Output the [X, Y] coordinate of the center of the cell containing the given text.  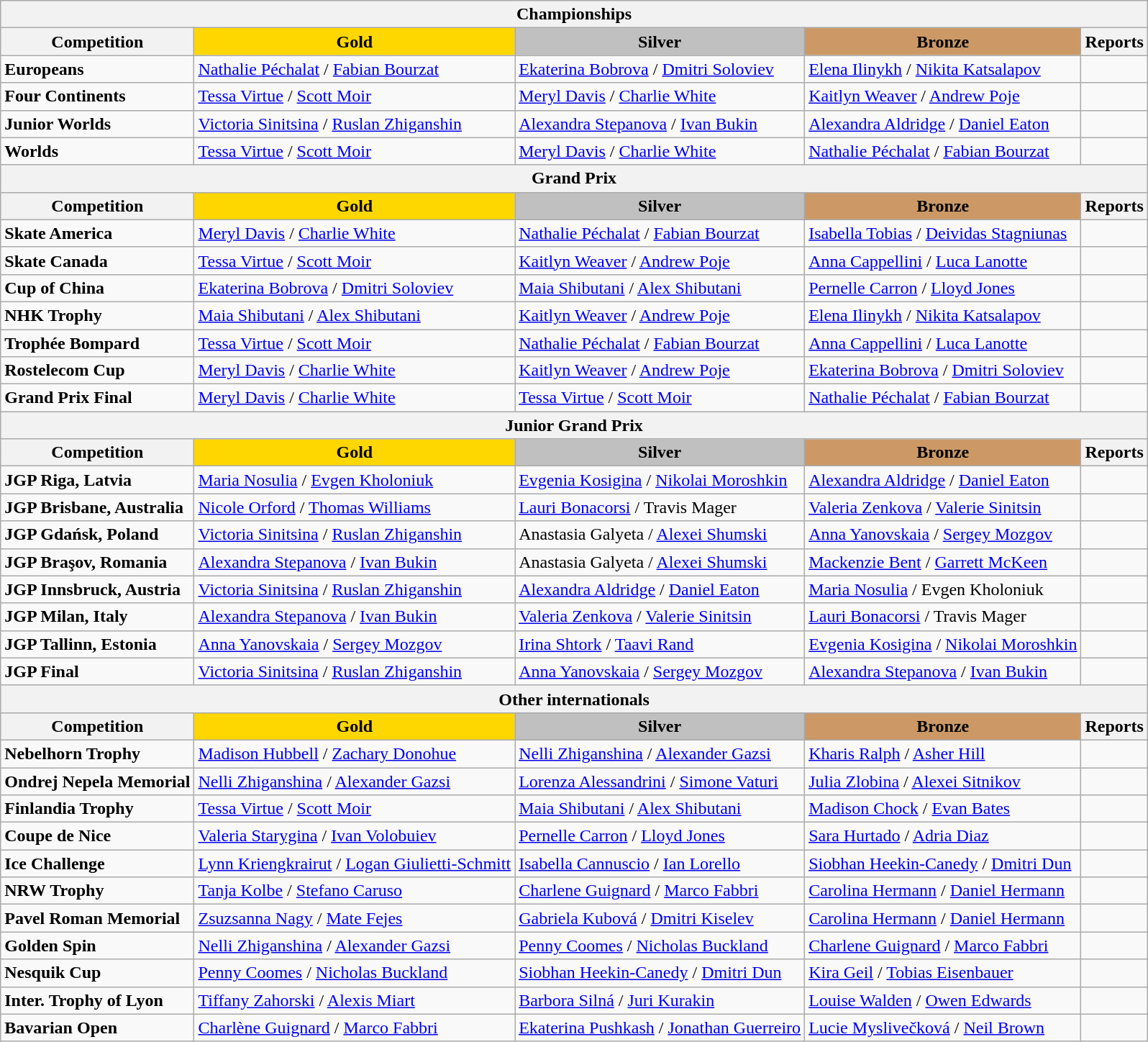
JGP Tallinn, Estonia [98, 644]
JGP Final [98, 671]
Valeria Starygina / Ivan Volobuiev [355, 836]
Other internationals [574, 699]
Junior Worlds [98, 124]
Tiffany Zahorski / Alexis Miart [355, 1000]
Ondrej Nepela Memorial [98, 781]
Lucie Myslivečková / Neil Brown [943, 1028]
Madison Hubbell / Zachary Donohue [355, 753]
Nesquik Cup [98, 973]
Lynn Kriengkrairut / Logan Giulietti-Schmitt [355, 864]
Ice Challenge [98, 864]
Charlène Guignard / Marco Fabbri [355, 1028]
Inter. Trophy of Lyon [98, 1000]
Kira Geil / Tobias Eisenbauer [943, 973]
Finlandia Trophy [98, 809]
JGP Riga, Latvia [98, 480]
Cup of China [98, 288]
Tanja Kolbe / Stefano Caruso [355, 891]
JGP Milan, Italy [98, 617]
Four Continents [98, 96]
Irina Shtork / Taavi Rand [660, 644]
Sara Hurtado / Adria Diaz [943, 836]
Isabella Tobias / Deividas Stagniunas [943, 233]
Nicole Orford / Thomas Williams [355, 507]
JGP Innsbruck, Austria [98, 589]
Kharis Ralph / Asher Hill [943, 753]
NRW Trophy [98, 891]
Coupe de Nice [98, 836]
Pavel Roman Memorial [98, 918]
Madison Chock / Evan Bates [943, 809]
JGP Braşov, Romania [98, 562]
Louise Walden / Owen Edwards [943, 1000]
NHK Trophy [98, 315]
Junior Grand Prix [574, 425]
Europeans [98, 69]
Zsuzsanna Nagy / Mate Fejes [355, 918]
Mackenzie Bent / Garrett McKeen [943, 562]
JGP Brisbane, Australia [98, 507]
Grand Prix [574, 178]
Rostelecom Cup [98, 371]
Ekaterina Pushkash / Jonathan Guerreiro [660, 1028]
Gabriela Kubová / Dmitri Kiselev [660, 918]
Worlds [98, 151]
Lorenza Alessandrini / Simone Vaturi [660, 781]
Grand Prix Final [98, 398]
Nebelhorn Trophy [98, 753]
Skate Canada [98, 260]
JGP Gdańsk, Poland [98, 535]
Championships [574, 14]
Barbora Silná / Juri Kurakin [660, 1000]
Golden Spin [98, 946]
Trophée Bompard [98, 343]
Skate America [98, 233]
Bavarian Open [98, 1028]
Isabella Cannuscio / Ian Lorello [660, 864]
Julia Zlobina / Alexei Sitnikov [943, 781]
